Find where the given text appears and provide that cell's center as [X, Y] coordinate. 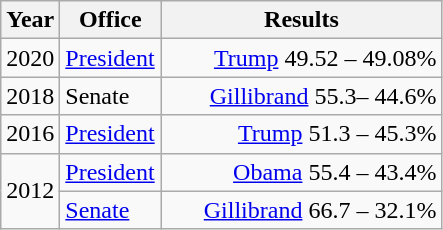
Trump 49.52 – 49.08% [302, 58]
Office [110, 20]
2012 [30, 191]
Obama 55.4 – 43.4% [302, 172]
2016 [30, 134]
Results [302, 20]
Trump 51.3 – 45.3% [302, 134]
Year [30, 20]
Gillibrand 66.7 – 32.1% [302, 210]
Gillibrand 55.3– 44.6% [302, 96]
2020 [30, 58]
2018 [30, 96]
